Identify which cell holds the provided text, then report its (X, Y) central coordinate. 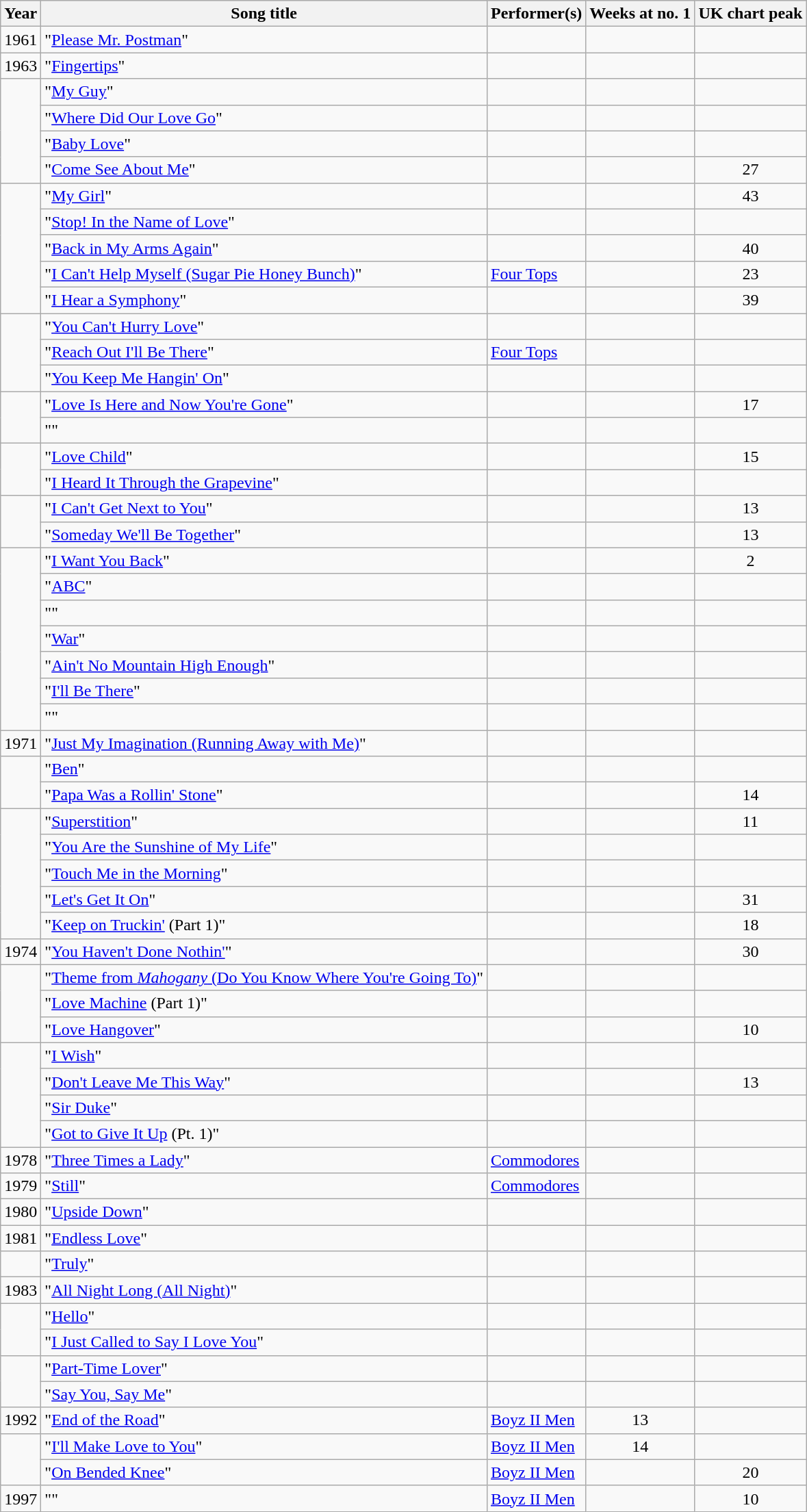
1978 (21, 1160)
"Just My Imagination (Running Away with Me)" (264, 743)
Song title (264, 14)
"My Girl" (264, 196)
"Touch Me in the Morning" (264, 873)
1981 (21, 1238)
Performer(s) (537, 14)
39 (750, 300)
"Love Machine (Part 1)" (264, 1003)
1997 (21, 1498)
1961 (21, 40)
1992 (21, 1420)
"Baby Love" (264, 144)
"Three Times a Lady" (264, 1160)
15 (750, 457)
31 (750, 899)
"Come See About Me" (264, 170)
"Papa Was a Rollin' Stone" (264, 795)
"ABC" (264, 587)
43 (750, 196)
"Don't Leave Me This Way" (264, 1081)
"Back in My Arms Again" (264, 248)
"I Just Called to Say I Love You" (264, 1342)
"You Haven't Done Nothin'" (264, 951)
"Love Hangover" (264, 1029)
"Where Did Our Love Go" (264, 118)
"Love Child" (264, 457)
"End of the Road" (264, 1420)
"Someday We'll Be Together" (264, 535)
"On Bended Knee" (264, 1472)
"Endless Love" (264, 1238)
Weeks at no. 1 (641, 14)
"Fingertips" (264, 66)
"Upside Down" (264, 1212)
"I Wish" (264, 1055)
"Truly" (264, 1264)
"Please Mr. Postman" (264, 40)
30 (750, 951)
Year (21, 14)
"War" (264, 639)
"Keep on Truckin' (Part 1)" (264, 925)
"You Are the Sunshine of My Life" (264, 847)
"Ben" (264, 769)
"Hello" (264, 1316)
"Let's Get It On" (264, 899)
23 (750, 274)
"I'll Make Love to You" (264, 1446)
"I Can't Get Next to You" (264, 509)
"You Can't Hurry Love" (264, 326)
"Part-Time Lover" (264, 1368)
"I Heard It Through the Grapevine" (264, 483)
27 (750, 170)
40 (750, 248)
"Stop! In the Name of Love" (264, 222)
"Love Is Here and Now You're Gone" (264, 405)
"Got to Give It Up (Pt. 1)" (264, 1133)
"Say You, Say Me" (264, 1394)
"I Hear a Symphony" (264, 300)
11 (750, 821)
1980 (21, 1212)
"I'll Be There" (264, 691)
"I Want You Back" (264, 561)
UK chart peak (750, 14)
"Superstition" (264, 821)
"All Night Long (All Night)" (264, 1290)
"My Guy" (264, 92)
"Sir Duke" (264, 1107)
1971 (21, 743)
"Ain't No Mountain High Enough" (264, 665)
"You Keep Me Hangin' On" (264, 379)
1963 (21, 66)
"Reach Out I'll Be There" (264, 353)
1974 (21, 951)
20 (750, 1472)
"Theme from Mahogany (Do You Know Where You're Going To)" (264, 977)
2 (750, 561)
1983 (21, 1290)
17 (750, 405)
"Still" (264, 1186)
18 (750, 925)
1979 (21, 1186)
"I Can't Help Myself (Sugar Pie Honey Bunch)" (264, 274)
